Extract the (x, y) coordinate from the center of the cell holding the provided text.  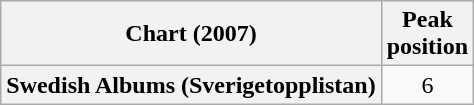
Peakposition (427, 34)
Chart (2007) (191, 34)
6 (427, 85)
Swedish Albums (Sverigetopplistan) (191, 85)
